Provide the [x, y] coordinate of the cell's center where the given text is located.  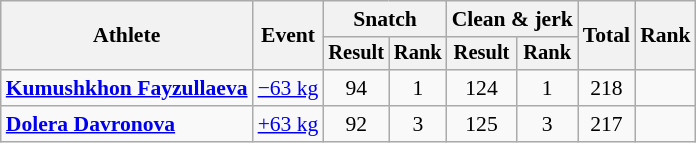
Snatch [384, 19]
−63 kg [288, 88]
217 [606, 124]
Event [288, 36]
94 [356, 88]
Dolera Davronova [127, 124]
125 [482, 124]
Kumushkhon Fayzullaeva [127, 88]
Athlete [127, 36]
+63 kg [288, 124]
Total [606, 36]
92 [356, 124]
124 [482, 88]
Clean & jerk [512, 19]
218 [606, 88]
